Capture the cell that displays the provided text and extract its [X, Y] central coordinate. 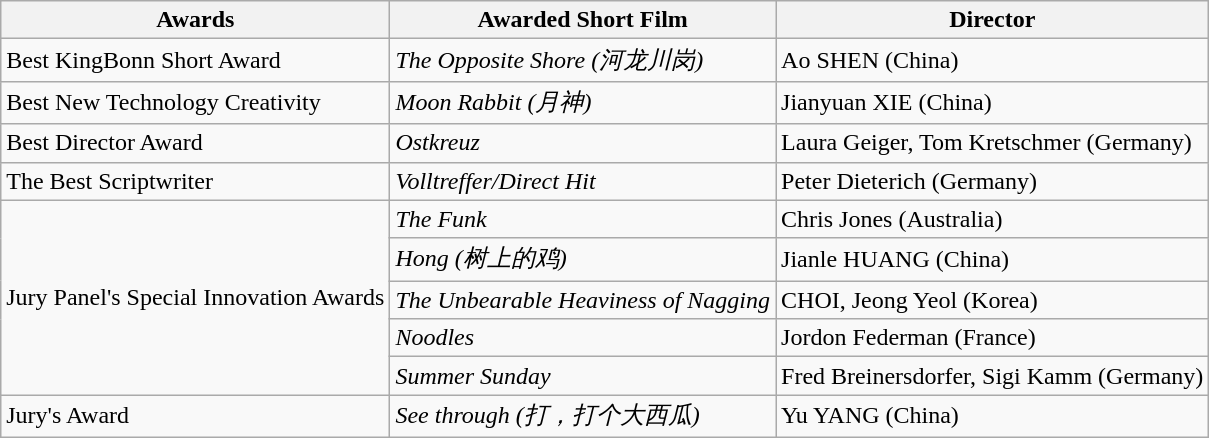
Volltreffer/Direct Hit [583, 181]
Moon Rabbit (月神) [583, 102]
Director [992, 20]
Jianle HUANG (China) [992, 260]
Hong (树上的鸡) [583, 260]
Jianyuan XIE (China) [992, 102]
CHOI, Jeong Yeol (Korea) [992, 300]
Laura Geiger, Tom Kretschmer (Germany) [992, 143]
Ao SHEN (China) [992, 60]
Jury's Award [196, 416]
The Opposite Shore (河龙川岗) [583, 60]
Noodles [583, 338]
Jury Panel's Special Innovation Awards [196, 298]
Summer Sunday [583, 376]
Peter Dieterich (Germany) [992, 181]
Awards [196, 20]
The Unbearable Heaviness of Nagging [583, 300]
Jordon Federman (France) [992, 338]
The Best Scriptwriter [196, 181]
Best Director Award [196, 143]
Best KingBonn Short Award [196, 60]
Ostkreuz [583, 143]
The Funk [583, 219]
Chris Jones (Australia) [992, 219]
Awarded Short Film [583, 20]
See through (打，打个大西瓜) [583, 416]
Best New Technology Creativity [196, 102]
Yu YANG (China) [992, 416]
Fred Breinersdorfer, Sigi Kamm (Germany) [992, 376]
